Locate the cell with the specified text and output its [X, Y] center coordinate. 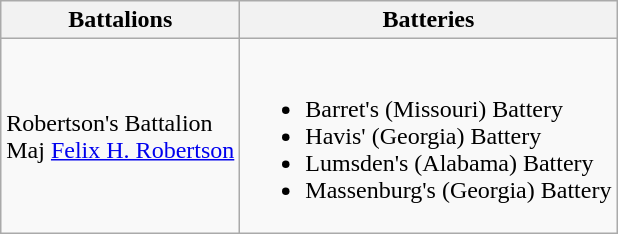
Barret's (Missouri) BatteryHavis' (Georgia) BatteryLumsden's (Alabama) BatteryMassenburg's (Georgia) Battery [428, 136]
Batteries [428, 20]
Robertson's BattalionMaj Felix H. Robertson [120, 136]
Battalions [120, 20]
